Pinpoint the cell where the given text exists, returning its (x, y) midpoint coordinate. 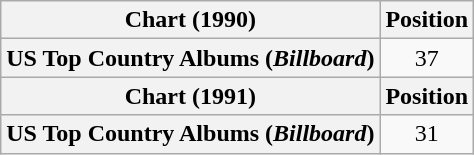
31 (427, 134)
Chart (1990) (190, 20)
Chart (1991) (190, 96)
37 (427, 58)
